Detect which cell encompasses the target text, then output its [X, Y] center coordinate. 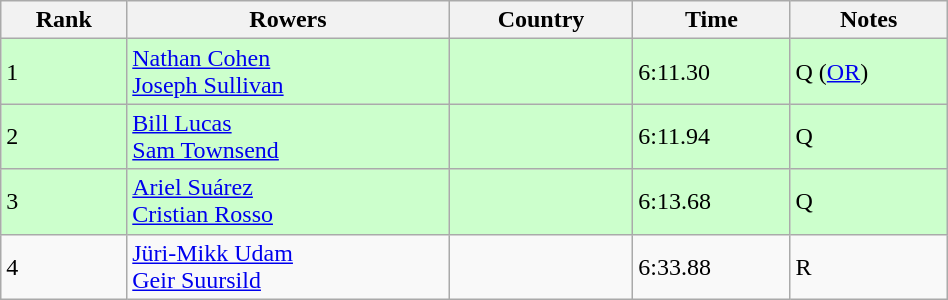
Rank [64, 20]
Country [541, 20]
6:11.94 [712, 136]
6:13.68 [712, 202]
Bill LucasSam Townsend [288, 136]
4 [64, 266]
Jüri-Mikk UdamGeir Suursild [288, 266]
2 [64, 136]
Q (OR) [868, 72]
Nathan CohenJoseph Sullivan [288, 72]
Ariel SuárezCristian Rosso [288, 202]
Notes [868, 20]
R [868, 266]
Time [712, 20]
1 [64, 72]
6:11.30 [712, 72]
Rowers [288, 20]
3 [64, 202]
6:33.88 [712, 266]
